From the cell containing the given text, extract its center point as (x, y) coordinate. 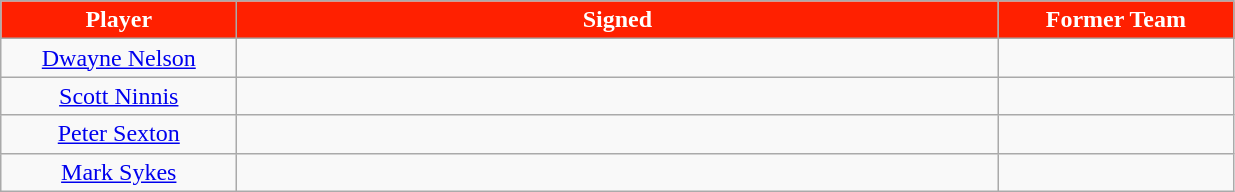
Scott Ninnis (119, 96)
Dwayne Nelson (119, 58)
Former Team (1116, 20)
Mark Sykes (119, 172)
Peter Sexton (119, 134)
Player (119, 20)
Signed (618, 20)
